Output the (x, y) coordinate of the center of the cell containing the given text.  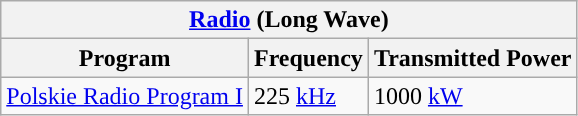
Transmitted Power (472, 58)
225 kHz (308, 96)
Polskie Radio Program I (125, 96)
Radio (Long Wave) (289, 20)
Program (125, 58)
Frequency (308, 58)
1000 kW (472, 96)
